Return [X, Y] of the center of cell containing provided text 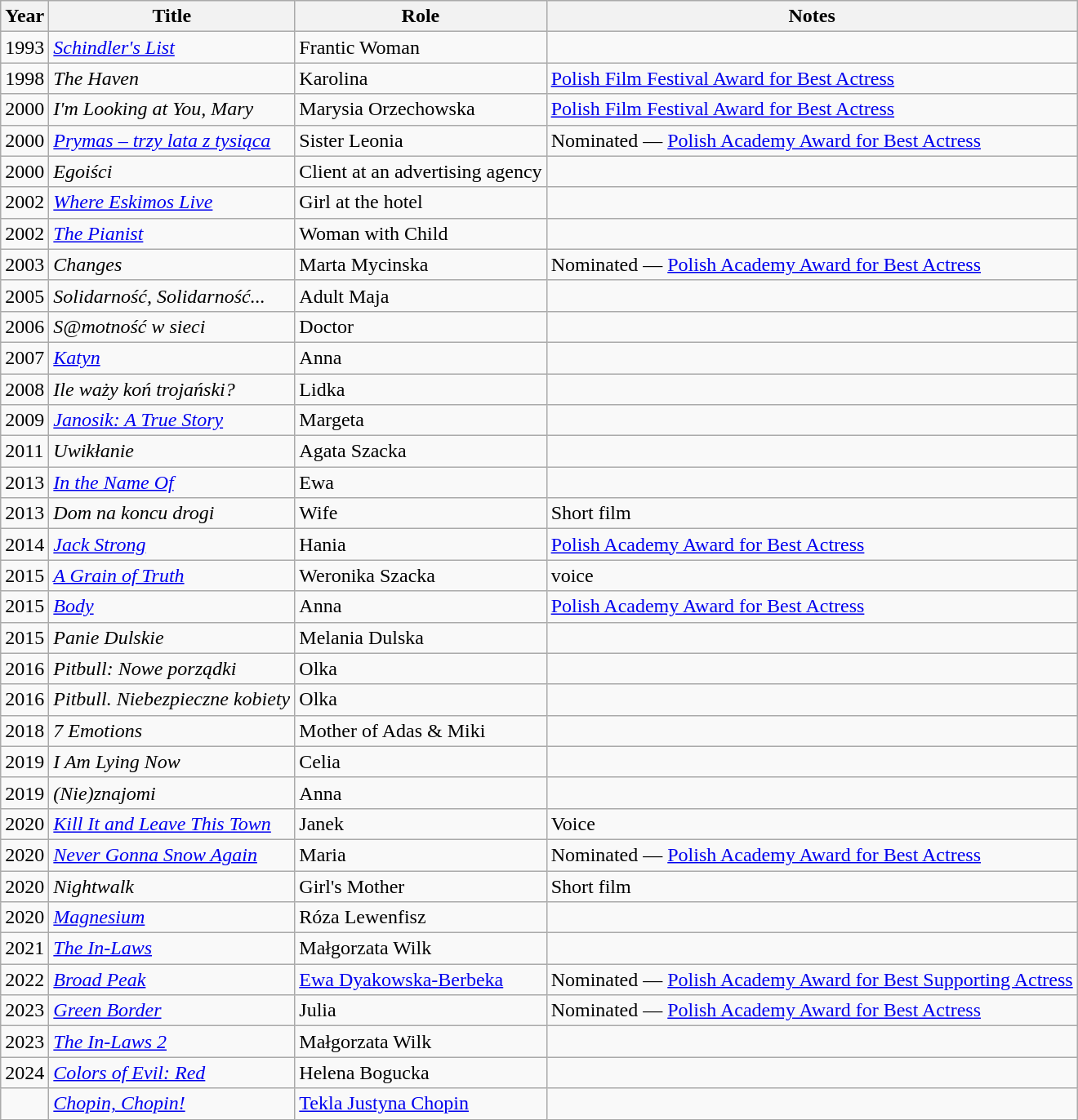
Hania [421, 544]
Changes [171, 264]
Weronika Szacka [421, 576]
Kill It and Leave This Town [171, 824]
Maria [421, 855]
I Am Lying Now [171, 762]
Role [421, 16]
The In-Laws 2 [171, 1042]
Nightwalk [171, 886]
2005 [24, 296]
Margeta [421, 420]
Magnesium [171, 918]
Celia [421, 762]
Róza Lewenfisz [421, 918]
Wife [421, 513]
Green Border [171, 1011]
Schindler's List [171, 47]
Mother of Adas & Miki [421, 731]
Dom na koncu drogi [171, 513]
2006 [24, 327]
Uwikłanie [171, 451]
Ile waży koń trojański? [171, 389]
Girl at the hotel [421, 202]
Chopin, Chopin! [171, 1104]
2018 [24, 731]
Prymas – trzy lata z tysiąca [171, 140]
7 Emotions [171, 731]
Pitbull: Nowe porządki [171, 669]
The Haven [171, 78]
Agata Szacka [421, 451]
2024 [24, 1073]
2014 [24, 544]
Karolina [421, 78]
(Nie)znajomi [171, 793]
Client at an advertising agency [421, 171]
Nominated — Polish Academy Award for Best Supporting Actress [812, 980]
Frantic Woman [421, 47]
Colors of Evil: Red [171, 1073]
1993 [24, 47]
Janosik: A True Story [171, 420]
Marta Mycinska [421, 264]
voice [812, 576]
Egoiści [171, 171]
Lidka [421, 389]
Girl's Mother [421, 886]
Woman with Child [421, 233]
Adult Maja [421, 296]
Broad Peak [171, 980]
Voice [812, 824]
Tekla Justyna Chopin [421, 1104]
Helena Bogucka [421, 1073]
Janek [421, 824]
Where Eskimos Live [171, 202]
Doctor [421, 327]
In the Name Of [171, 482]
A Grain of Truth [171, 576]
Marysia Orzechowska [421, 109]
2021 [24, 949]
Katyn [171, 358]
2007 [24, 358]
1998 [24, 78]
Title [171, 16]
I'm Looking at You, Mary [171, 109]
Sister Leonia [421, 140]
Pitbull. Niebezpieczne kobiety [171, 700]
Melania Dulska [421, 638]
Jack Strong [171, 544]
Never Gonna Snow Again [171, 855]
Year [24, 16]
The In-Laws [171, 949]
Ewa [421, 482]
The Pianist [171, 233]
2003 [24, 264]
2008 [24, 389]
Notes [812, 16]
2009 [24, 420]
Ewa Dyakowska-Berbeka [421, 980]
Body [171, 607]
Panie Dulskie [171, 638]
2022 [24, 980]
Solidarność, Solidarność... [171, 296]
2011 [24, 451]
Julia [421, 1011]
S@motność w sieci [171, 327]
